Return (X, Y) of the center of cell containing provided text 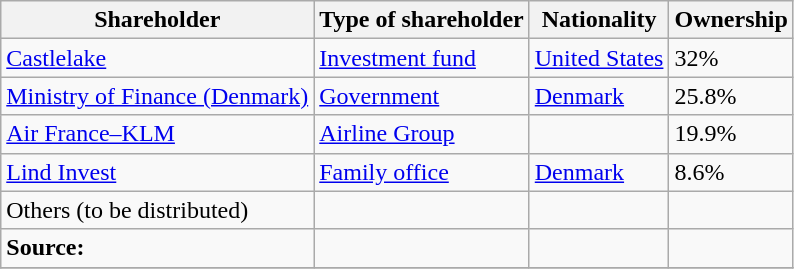
Lind Invest (158, 172)
Airline Group (422, 134)
Shareholder (158, 20)
United States (599, 58)
Ownership (731, 20)
8.6% (731, 172)
25.8% (731, 96)
Air France–KLM (158, 134)
Family office (422, 172)
Nationality (599, 20)
32% (731, 58)
Castlelake (158, 58)
19.9% (731, 134)
Government (422, 96)
Ministry of Finance (Denmark) (158, 96)
Source: (158, 248)
Others (to be distributed) (158, 210)
Investment fund (422, 58)
Type of shareholder (422, 20)
